Detect which cell encompasses the target text, then output its [x, y] center coordinate. 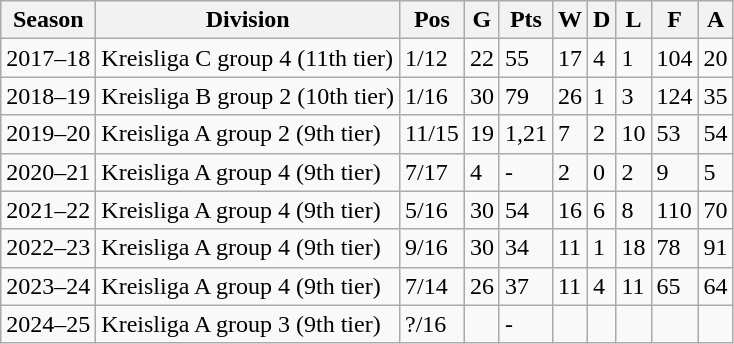
A [716, 20]
22 [482, 58]
Kreisliga A group 3 (9th tier) [248, 324]
2024–25 [48, 324]
6 [602, 210]
2022–23 [48, 248]
Division [248, 20]
34 [526, 248]
1/16 [432, 96]
Pts [526, 20]
7 [570, 134]
37 [526, 286]
11/15 [432, 134]
9 [674, 172]
64 [716, 286]
F [674, 20]
Kreisliga C group 4 (11th tier) [248, 58]
3 [634, 96]
Season [48, 20]
2021–22 [48, 210]
1,21 [526, 134]
17 [570, 58]
?/16 [432, 324]
2019–20 [48, 134]
7/17 [432, 172]
2020–21 [48, 172]
53 [674, 134]
9/16 [432, 248]
110 [674, 210]
20 [716, 58]
W [570, 20]
5 [716, 172]
Kreisliga A group 2 (9th tier) [248, 134]
L [634, 20]
Pos [432, 20]
D [602, 20]
8 [634, 210]
18 [634, 248]
1/12 [432, 58]
2017–18 [48, 58]
7/14 [432, 286]
0 [602, 172]
10 [634, 134]
65 [674, 286]
70 [716, 210]
2023–24 [48, 286]
G [482, 20]
2018–19 [48, 96]
35 [716, 96]
79 [526, 96]
5/16 [432, 210]
55 [526, 58]
19 [482, 134]
Kreisliga B group 2 (10th tier) [248, 96]
104 [674, 58]
91 [716, 248]
78 [674, 248]
16 [570, 210]
124 [674, 96]
